Detect which cell encompasses the target text, then output its (x, y) center coordinate. 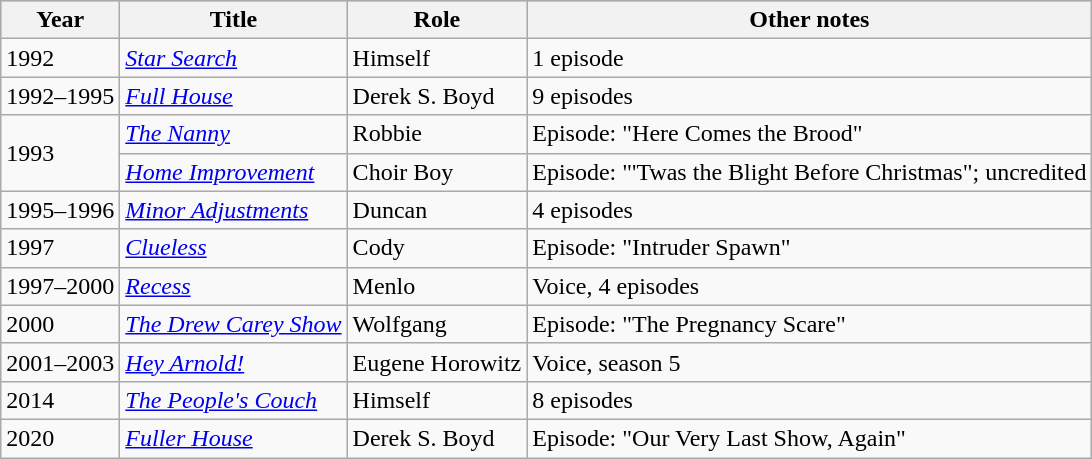
Robbie (437, 134)
1992–1995 (60, 96)
1992 (60, 58)
Episode: "Our Very Last Show, Again" (810, 438)
Clueless (234, 248)
Other notes (810, 20)
Recess (234, 286)
Choir Boy (437, 172)
Menlo (437, 286)
Episode: "'Twas the Blight Before Christmas"; uncredited (810, 172)
1997 (60, 248)
Full House (234, 96)
2001–2003 (60, 362)
2000 (60, 324)
Voice, 4 episodes (810, 286)
1993 (60, 153)
Episode: "Intruder Spawn" (810, 248)
Episode: "Here Comes the Brood" (810, 134)
2014 (60, 400)
8 episodes (810, 400)
The People's Couch (234, 400)
Year (60, 20)
1995–1996 (60, 210)
Star Search (234, 58)
9 episodes (810, 96)
Hey Arnold! (234, 362)
The Nanny (234, 134)
Duncan (437, 210)
1997–2000 (60, 286)
Home Improvement (234, 172)
Minor Adjustments (234, 210)
Voice, season 5 (810, 362)
4 episodes (810, 210)
Episode: "The Pregnancy Scare" (810, 324)
2020 (60, 438)
Wolfgang (437, 324)
Cody (437, 248)
Eugene Horowitz (437, 362)
Role (437, 20)
1 episode (810, 58)
The Drew Carey Show (234, 324)
Fuller House (234, 438)
Title (234, 20)
